Capture the cell that displays the provided text and extract its [X, Y] central coordinate. 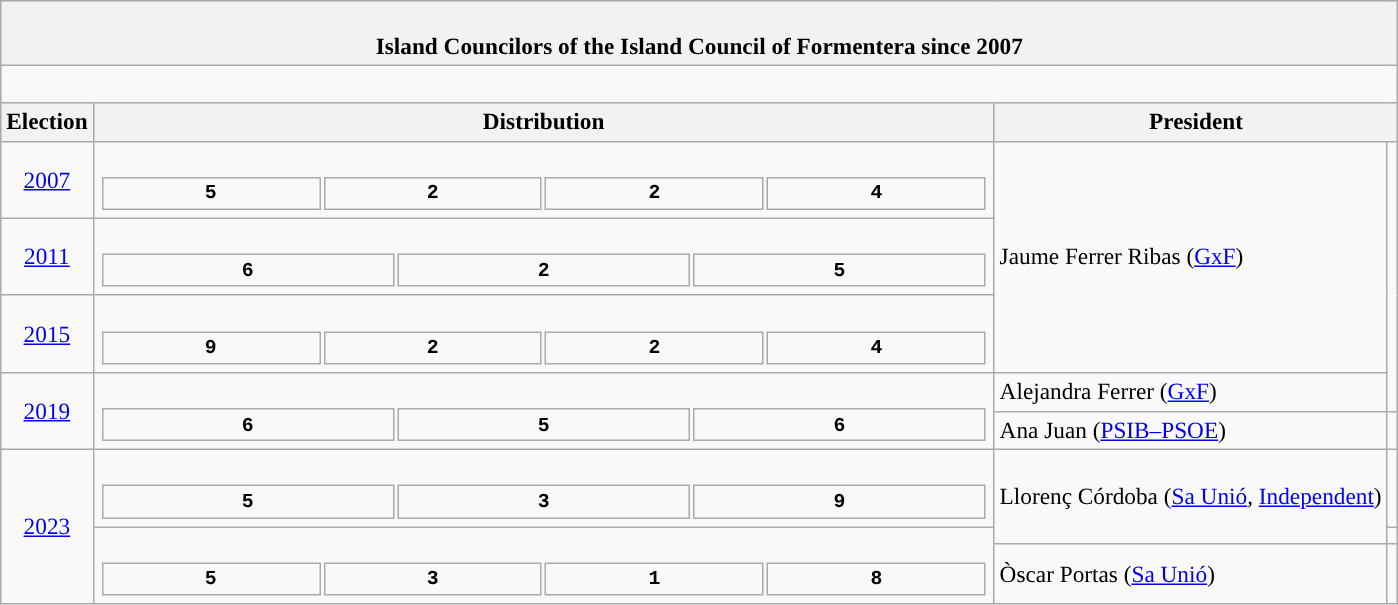
Llorenç Córdoba (Sa Unió, Independent) [1190, 496]
8 [876, 578]
5 3 9 [544, 488]
2007 [47, 180]
Jaume Ferrer Ribas (GxF) [1190, 256]
Island Councilors of the Island Council of Formentera since 2007 [700, 32]
Òscar Portas (Sa Unió) [1190, 574]
6 5 6 [544, 410]
Distribution [544, 122]
1 [654, 578]
5 2 2 4 [544, 180]
2019 [47, 410]
Ana Juan (PSIB–PSOE) [1190, 430]
2011 [47, 256]
5 3 1 8 [544, 564]
Alejandra Ferrer (GxF) [1190, 392]
6 2 5 [544, 256]
9 2 2 4 [544, 334]
2015 [47, 334]
President [1196, 122]
2023 [47, 526]
Election [47, 122]
